For the text-containing cell, return its midpoint in [x, y] coordinate format. 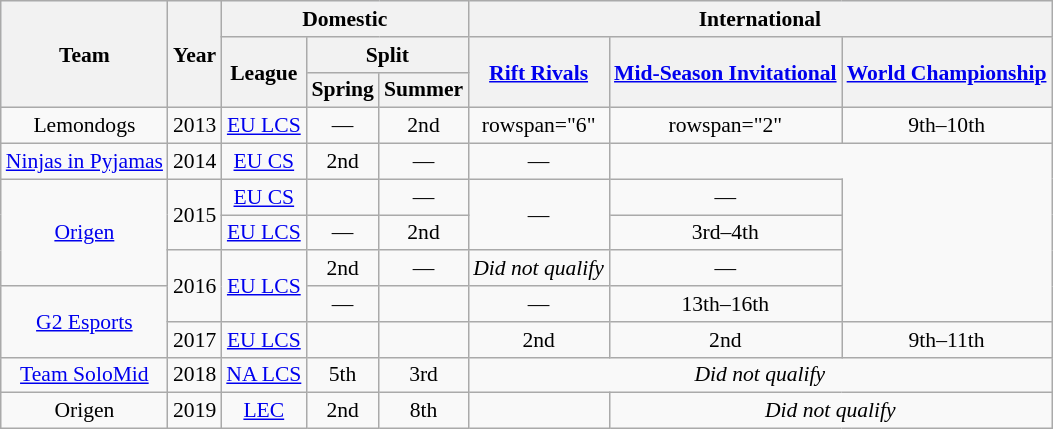
Year [194, 54]
Ninjas in Pyjamas [84, 162]
Rift Rivals [538, 72]
3rd [424, 375]
NA LCS [264, 375]
9th–10th [947, 126]
5th [342, 375]
2017 [194, 340]
8th [424, 411]
2014 [194, 162]
Summer [424, 90]
rowspan="6" [538, 126]
Team [84, 54]
Split [387, 55]
13th–16th [726, 304]
International [760, 19]
Team SoloMid [84, 375]
2018 [194, 375]
2019 [194, 411]
G2 Esports [84, 322]
2015 [194, 214]
2016 [194, 286]
rowspan="2" [726, 126]
Mid-Season Invitational [726, 72]
2013 [194, 126]
9th–11th [947, 340]
Lemondogs [84, 126]
Spring [342, 90]
3rd–4th [726, 233]
World Championship [947, 72]
League [264, 72]
Domestic [344, 19]
LEC [264, 411]
